Identify which cell holds the provided text, then report its (x, y) central coordinate. 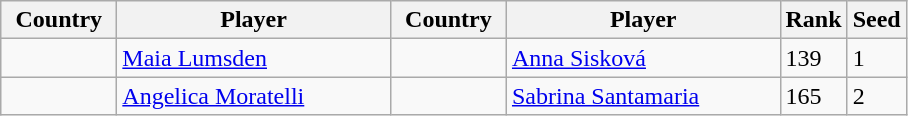
1 (876, 58)
165 (814, 96)
Angelica Moratelli (254, 96)
Anna Sisková (643, 58)
Seed (876, 20)
Sabrina Santamaria (643, 96)
Rank (814, 20)
Maia Lumsden (254, 58)
2 (876, 96)
139 (814, 58)
